Provide the [X, Y] coordinate of the cell's center where the given text is located.  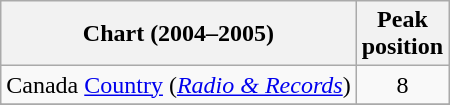
8 [402, 85]
Canada Country (Radio & Records) [178, 85]
Chart (2004–2005) [178, 34]
Peakposition [402, 34]
